Determine the (x, y) coordinate at the center of the cell enclosing the given text.  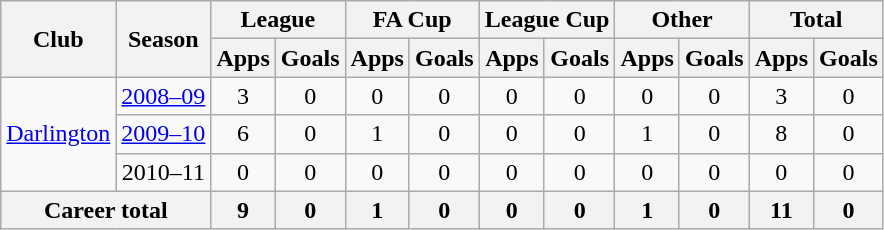
2009–10 (164, 134)
9 (243, 210)
Total (816, 20)
11 (781, 210)
6 (243, 134)
FA Cup (412, 20)
Season (164, 39)
2008–09 (164, 96)
League (278, 20)
Darlington (58, 134)
2010–11 (164, 172)
Other (682, 20)
8 (781, 134)
Career total (106, 210)
League Cup (547, 20)
Club (58, 39)
